Detect which cell encompasses the target text, then output its (x, y) center coordinate. 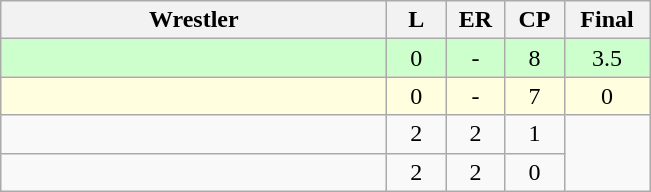
7 (534, 96)
CP (534, 20)
L (416, 20)
Final (607, 20)
8 (534, 58)
1 (534, 134)
Wrestler (194, 20)
ER (476, 20)
3.5 (607, 58)
